Provide the (X, Y) coordinate of the cell's center where the given text is located.  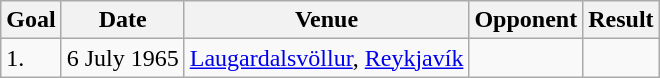
Goal (31, 20)
6 July 1965 (122, 58)
Laugardalsvöllur, Reykjavík (326, 58)
Result (621, 20)
Venue (326, 20)
Date (122, 20)
1. (31, 58)
Opponent (526, 20)
